Search for the cell housing the specified text and yield its (X, Y) center coordinate. 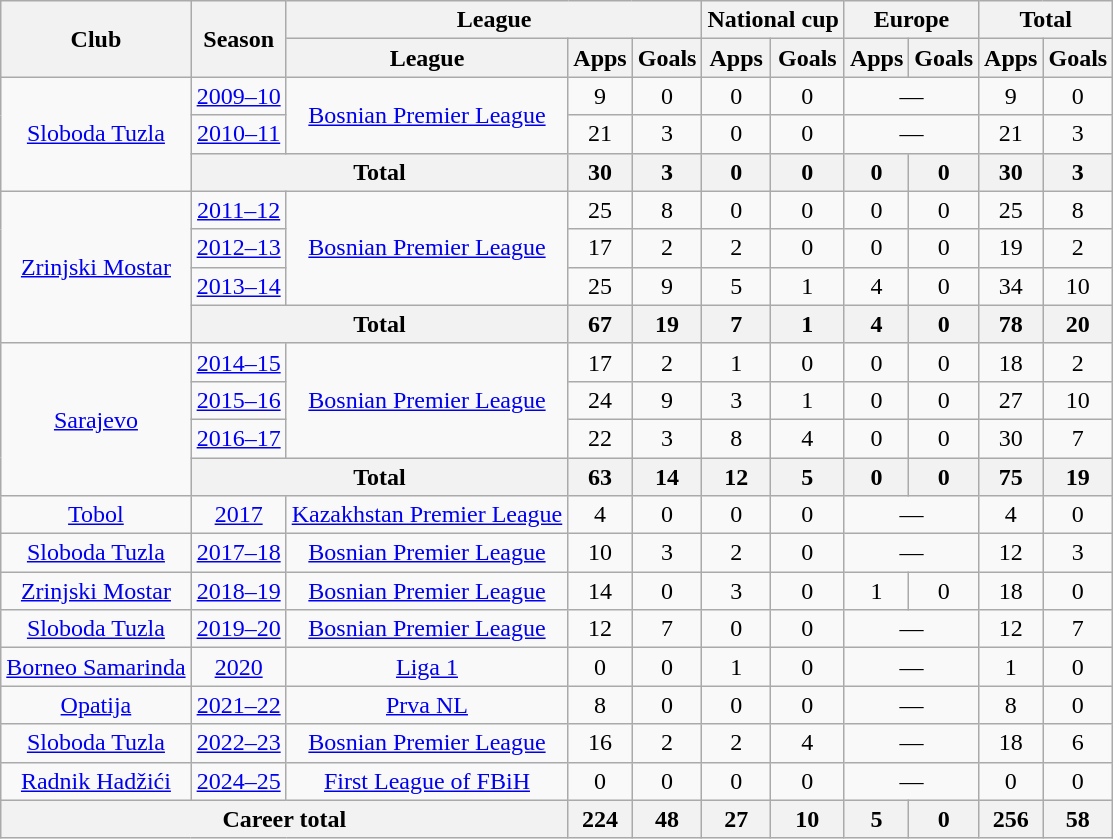
2021–22 (238, 705)
2015–16 (238, 400)
Sarajevo (96, 419)
2017 (238, 515)
Club (96, 39)
6 (1078, 743)
2024–25 (238, 781)
75 (1011, 477)
67 (600, 324)
Liga 1 (427, 667)
2018–19 (238, 591)
16 (600, 743)
2017–18 (238, 553)
22 (600, 438)
2022–23 (238, 743)
24 (600, 400)
Kazakhstan Premier League (427, 515)
2020 (238, 667)
2019–20 (238, 629)
2012–13 (238, 248)
2010–11 (238, 134)
78 (1011, 324)
Borneo Samarinda (96, 667)
256 (1011, 819)
20 (1078, 324)
Season (238, 39)
Radnik Hadžići (96, 781)
Tobol (96, 515)
Career total (284, 819)
National cup (773, 20)
Europe (911, 20)
58 (1078, 819)
2016–17 (238, 438)
2013–14 (238, 286)
Opatija (96, 705)
2014–15 (238, 362)
48 (667, 819)
224 (600, 819)
2011–12 (238, 210)
63 (600, 477)
2009–10 (238, 96)
First League of FBiH (427, 781)
34 (1011, 286)
Prva NL (427, 705)
